Identify which cell holds the provided text, then report its (x, y) central coordinate. 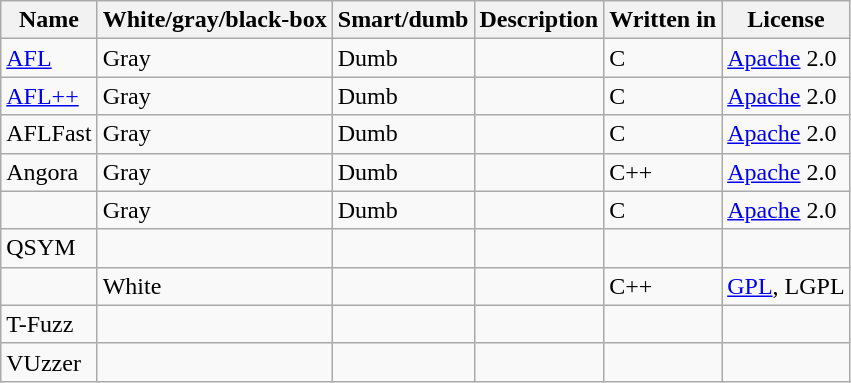
GPL, LGPL (786, 286)
VUzzer (49, 362)
White/gray/black-box (214, 20)
White (214, 286)
Written in (663, 20)
Name (49, 20)
Angora (49, 172)
License (786, 20)
AFL (49, 58)
Description (539, 20)
AFLFast (49, 134)
AFL++ (49, 96)
T-Fuzz (49, 324)
QSYM (49, 248)
Smart/dumb (403, 20)
